Identify which cell holds the provided text, then report its [x, y] central coordinate. 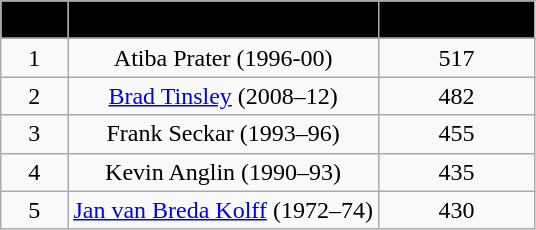
Career Assists [456, 20]
Player [224, 20]
517 [456, 58]
435 [456, 172]
Brad Tinsley (2008–12) [224, 96]
Rank [34, 20]
Jan van Breda Kolff (1972–74) [224, 210]
2 [34, 96]
482 [456, 96]
3 [34, 134]
Kevin Anglin (1990–93) [224, 172]
455 [456, 134]
430 [456, 210]
5 [34, 210]
Atiba Prater (1996-00) [224, 58]
1 [34, 58]
Frank Seckar (1993–96) [224, 134]
4 [34, 172]
